Find where the given text appears and provide that cell's center as [x, y] coordinate. 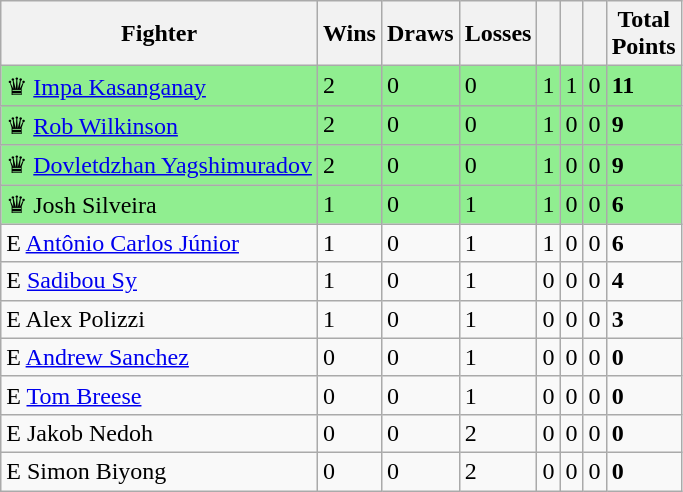
♛ Josh Silveira [160, 204]
3 [644, 319]
E Antônio Carlos Júnior [160, 243]
E Simon Biyong [160, 471]
♛ Rob Wilkinson [160, 125]
Fighter [160, 34]
Losses [498, 34]
♛ Dovletdzhan Yagshimuradov [160, 165]
♛ Impa Kasanganay [160, 86]
E Tom Breese [160, 395]
Total Points [644, 34]
E Jakob Nedoh [160, 433]
E Andrew Sanchez [160, 357]
Wins [349, 34]
Draws [420, 34]
4 [644, 281]
E Alex Polizzi [160, 319]
11 [644, 86]
E Sadibou Sy [160, 281]
